Return (X, Y) of the center of cell containing provided text 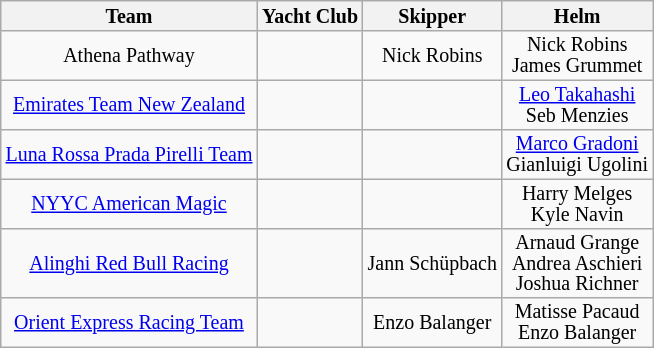
Orient Express Racing Team (129, 322)
Team (129, 16)
Arnaud Grange Andrea Aschieri Joshua Richner (578, 262)
Emirates Team New Zealand (129, 104)
Enzo Balanger (432, 322)
Yacht Club (310, 16)
Helm (578, 16)
Luna Rossa Prada Pirelli Team (129, 154)
Harry Melges Kyle Navin (578, 204)
NYYC American Magic (129, 204)
Nick Robins James Grummet (578, 56)
Matisse Pacaud Enzo Balanger (578, 322)
Skipper (432, 16)
Nick Robins (432, 56)
Jann Schüpbach (432, 262)
Marco Gradoni Gianluigi Ugolini (578, 154)
Athena Pathway (129, 56)
Leo Takahashi Seb Menzies (578, 104)
Alinghi Red Bull Racing (129, 262)
